From the cell containing the given text, extract its center point as [x, y] coordinate. 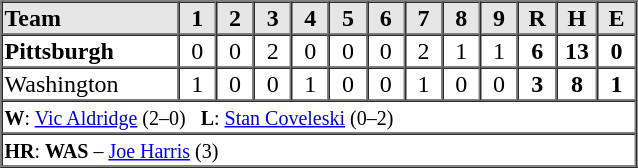
4 [311, 18]
W: Vic Aldridge (2–0) L: Stan Coveleski (0–2) [319, 116]
HR: WAS – Joe Harris (3) [319, 150]
9 [499, 18]
Washington [90, 84]
H [577, 18]
5 [348, 18]
Team [90, 18]
R [538, 18]
13 [577, 50]
E [616, 18]
7 [424, 18]
Pittsburgh [90, 50]
